Identify which cell holds the provided text, then report its (x, y) central coordinate. 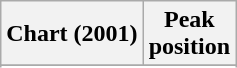
Peakposition (189, 34)
Chart (2001) (72, 34)
